Pinpoint the cell where the given text exists, returning its [X, Y] midpoint coordinate. 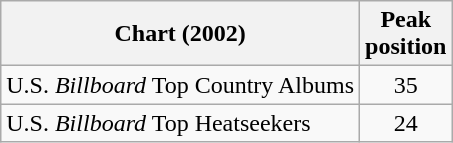
U.S. Billboard Top Heatseekers [180, 123]
35 [406, 85]
Chart (2002) [180, 34]
U.S. Billboard Top Country Albums [180, 85]
24 [406, 123]
Peakposition [406, 34]
